Locate the cell with the specified text and output its (x, y) center coordinate. 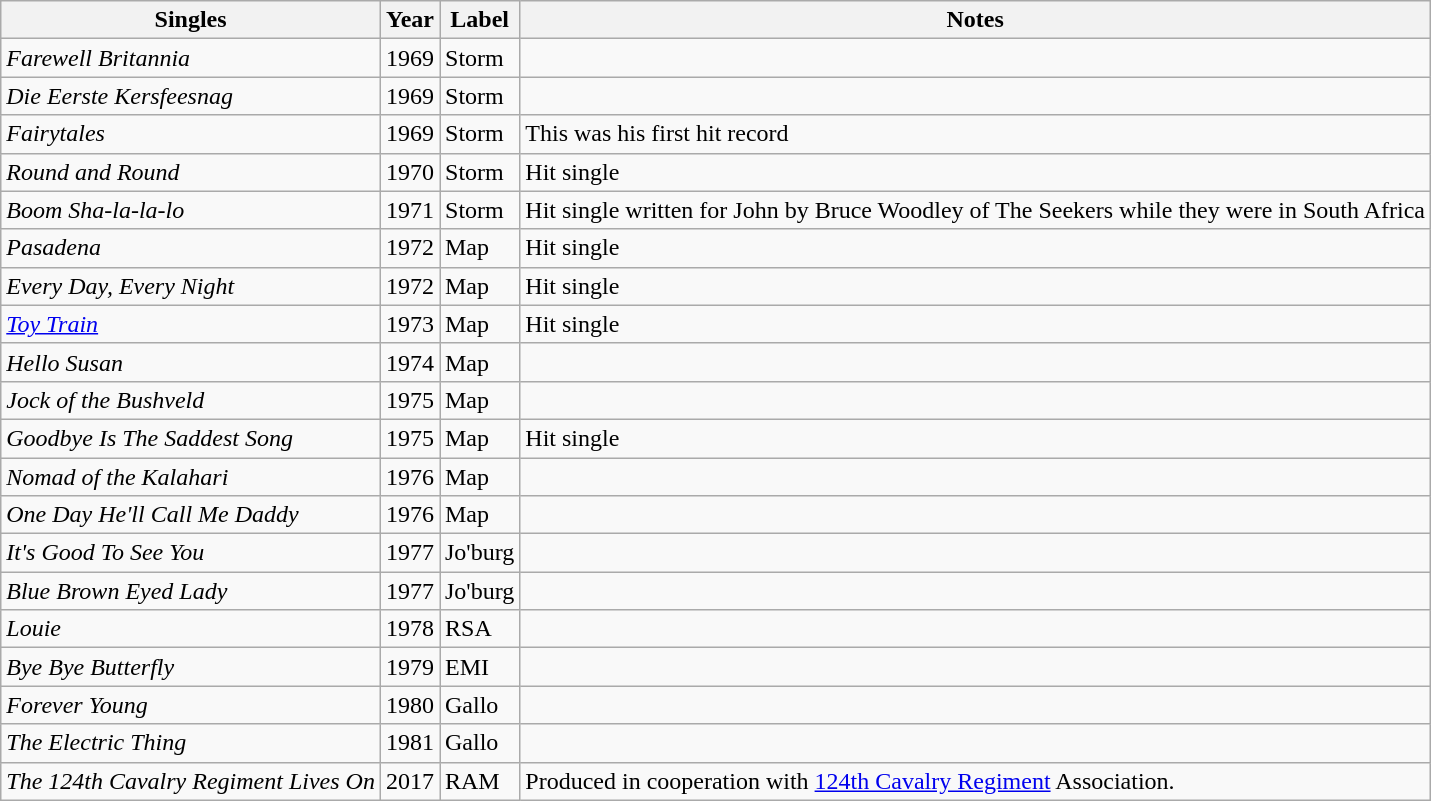
One Day He'll Call Me Daddy (191, 515)
Die Eerste Kersfeesnag (191, 96)
Produced in cooperation with 124th Cavalry Regiment Association. (976, 781)
Fairytales (191, 134)
Boom Sha-la-la-lo (191, 210)
Notes (976, 20)
1980 (410, 705)
Round and Round (191, 172)
Nomad of the Kalahari (191, 477)
It's Good To See You (191, 553)
Year (410, 20)
The Electric Thing (191, 743)
Singles (191, 20)
Hello Susan (191, 362)
1971 (410, 210)
1981 (410, 743)
Label (480, 20)
1979 (410, 667)
The 124th Cavalry Regiment Lives On (191, 781)
Farewell Britannia (191, 58)
Hit single written for John by Bruce Woodley of The Seekers while they were in South Africa (976, 210)
Every Day, Every Night (191, 286)
Pasadena (191, 248)
1973 (410, 324)
1978 (410, 629)
1970 (410, 172)
Forever Young (191, 705)
Blue Brown Eyed Lady (191, 591)
RSA (480, 629)
Toy Train (191, 324)
Jock of the Bushveld (191, 400)
Louie (191, 629)
RAM (480, 781)
Bye Bye Butterfly (191, 667)
EMI (480, 667)
2017 (410, 781)
Goodbye Is The Saddest Song (191, 438)
This was his first hit record (976, 134)
1974 (410, 362)
